Return (X, Y) of the center of cell containing provided text 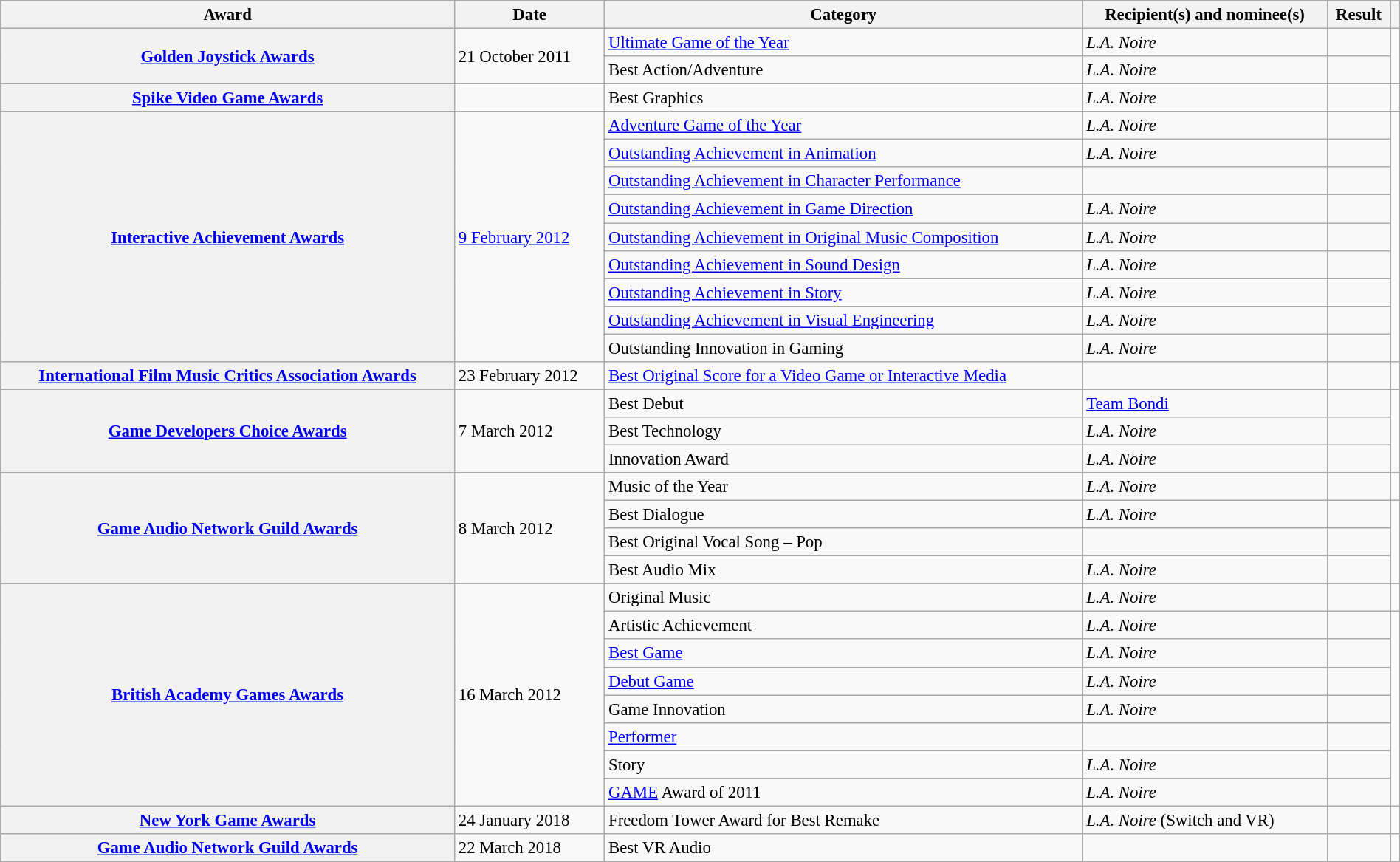
8 March 2012 (529, 528)
21 October 2011 (529, 56)
Best Dialogue (843, 515)
Best Game (843, 654)
Interactive Achievement Awards (227, 236)
Outstanding Achievement in Sound Design (843, 264)
Outstanding Achievement in Story (843, 293)
British Academy Games Awards (227, 694)
New York Game Awards (227, 820)
Outstanding Innovation in Gaming (843, 348)
Best Debut (843, 403)
23 February 2012 (529, 376)
Ultimate Game of the Year (843, 43)
Outstanding Achievement in Visual Engineering (843, 320)
Best Action/Adventure (843, 70)
Golden Joystick Awards (227, 56)
Outstanding Achievement in Original Music Composition (843, 237)
22 March 2018 (529, 848)
Spike Video Game Awards (227, 98)
Team Bondi (1205, 403)
24 January 2018 (529, 820)
Award (227, 15)
Game Innovation (843, 709)
Category (843, 15)
Outstanding Achievement in Game Direction (843, 209)
Music of the Year (843, 487)
L.A. Noire (Switch and VR) (1205, 820)
Outstanding Achievement in Character Performance (843, 181)
Best Original Vocal Song – Pop (843, 542)
Story (843, 764)
Performer (843, 736)
Debut Game (843, 681)
GAME Award of 2011 (843, 793)
Adventure Game of the Year (843, 126)
16 March 2012 (529, 694)
Original Music (843, 598)
Artistic Achievement (843, 626)
Best Audio Mix (843, 570)
Best Graphics (843, 98)
Freedom Tower Award for Best Remake (843, 820)
Innovation Award (843, 459)
International Film Music Critics Association Awards (227, 376)
Best VR Audio (843, 848)
Recipient(s) and nominee(s) (1205, 15)
Best Technology (843, 431)
Date (529, 15)
Game Developers Choice Awards (227, 431)
Result (1359, 15)
Outstanding Achievement in Animation (843, 154)
7 March 2012 (529, 431)
Best Original Score for a Video Game or Interactive Media (843, 376)
9 February 2012 (529, 236)
